Scan for the cell matching the given text and deliver its (x, y) coordinate at center. 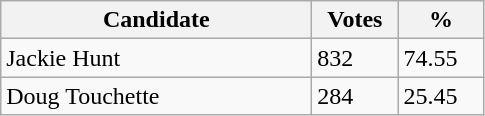
284 (355, 96)
Candidate (156, 20)
Doug Touchette (156, 96)
% (441, 20)
74.55 (441, 58)
832 (355, 58)
25.45 (441, 96)
Votes (355, 20)
Jackie Hunt (156, 58)
